Return the (X, Y) coordinate for the center point of the cell that contains the specified text.  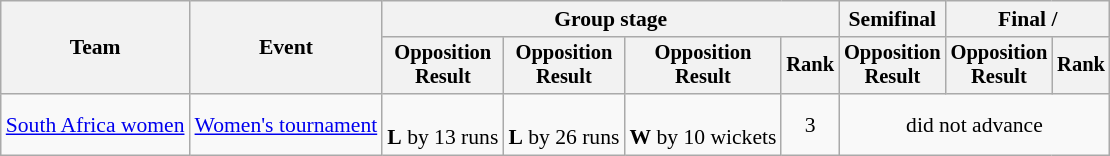
Event (286, 48)
Semifinal (892, 19)
Team (96, 48)
W by 10 wickets (702, 124)
L by 26 runs (564, 124)
did not advance (974, 124)
L by 13 runs (442, 124)
3 (810, 124)
Women's tournament (286, 124)
Final / (1028, 19)
Group stage (610, 19)
South Africa women (96, 124)
